Output the (x, y) coordinate of the center of the cell containing the given text.  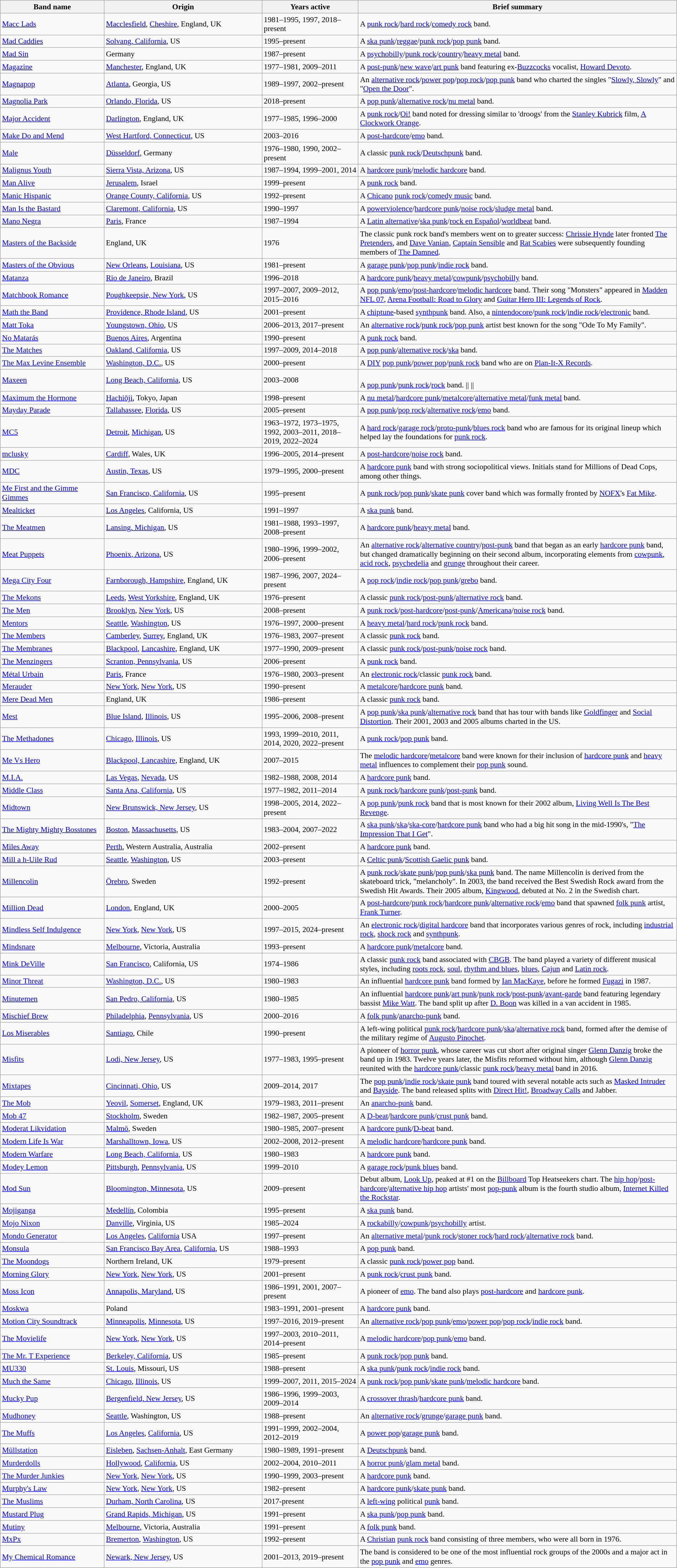
Millencolin (52, 881)
Magnolia Park (52, 101)
A psychobilly/punk rock/country/heavy metal band. (517, 54)
1979–present (310, 1262)
Blue Island, Illinois, US (183, 717)
Make Do and Mend (52, 136)
Origin (183, 7)
1985–present (310, 1356)
A punk rock/pop punk/skate punk cover band which was formally fronted by NOFX's Fat Mike. (517, 493)
Mojiganga (52, 1211)
New Brunswick, New Jersey, US (183, 808)
Merauder (52, 687)
A Latin alternative/ska punk/rock en Español/worldbeat band. (517, 221)
An electronic rock/classic punk rock band. (517, 674)
Medellín, Colombia (183, 1211)
A post-punk/new wave/art punk band featuring ex-Buzzcocks vocalist, Howard Devoto. (517, 67)
1995–2006, 2008–present (310, 717)
Yeovil, Somerset, England, UK (183, 1103)
Moderat Likvidation (52, 1129)
1999–2007, 2011, 2015–2024 (310, 1382)
Magnapop (52, 84)
Austin, Texas, US (183, 471)
Phoenix, Arizona, US (183, 554)
Grand Rapids, Michigan, US (183, 1514)
A hardcore punk band with strong sociopolitical views. Initials stand for Millions of Dead Cops, among other things. (517, 471)
San Francisco Bay Area, California, US (183, 1249)
Malmö, Sweden (183, 1129)
Örebro, Sweden (183, 881)
Marshalltown, Iowa, US (183, 1142)
1976–1997, 2000–present (310, 623)
An anarcho-punk band. (517, 1103)
A post-hardcore/emo band. (517, 136)
New Orleans, Louisiana, US (183, 265)
The Murder Junkies (52, 1476)
Los Angeles, California USA (183, 1236)
1980–1996, 1999–2002, 2006–present (310, 554)
Claremont, California, US (183, 209)
Minneapolis, Minnesota, US (183, 1322)
Meat Puppets (52, 554)
Mega City Four (52, 581)
Buenos Aires, Argentina (183, 338)
A crossover thrash/hardcore punk band. (517, 1398)
Mod Sun (52, 1188)
2008–present (310, 611)
Mindless Self Indulgence (52, 930)
1986–present (310, 700)
Me Vs Hero (52, 761)
Matt Toka (52, 325)
Maximum the Hormone (52, 398)
A hardcore punk/metalcore band. (517, 947)
A punk rock/pop punk/skate punk/melodic hardcore band. (517, 1382)
MDC (52, 471)
A Christian punk rock band consisting of three members, who were all born in 1976. (517, 1539)
A ska punk/punk rock/indie rock band. (517, 1369)
A pop punk band. (517, 1249)
Mustard Plug (52, 1514)
Solvang, California, US (183, 41)
The Methadones (52, 738)
2009–present (310, 1188)
1974–1986 (310, 964)
An electronic rock/digital hardcore band that incorporates various genres of rock, including industrial rock, shock rock and synthpunk. (517, 930)
Male (52, 153)
2017-present (310, 1502)
1993, 1999–2010, 2011, 2014, 2020, 2022–present (310, 738)
Detroit, Michigan, US (183, 432)
1976–present (310, 598)
A hardcore punk/melodic hardcore band. (517, 170)
Mano Negra (52, 221)
A punk rock/hardcore punk/post-punk band. (517, 791)
1976–1980, 1990, 2002–present (310, 153)
Moskwa (52, 1309)
Modern Life Is War (52, 1142)
2009–2014, 2017 (310, 1086)
Bergenfield, New Jersey, US (183, 1398)
1981–present (310, 265)
1977–1982, 2011–2014 (310, 791)
Providence, Rhode Island, US (183, 312)
The band is considered to be one of the most influential rock groups of the 2000s and a major act in the pop punk and emo genres. (517, 1557)
San Pedro, California, US (183, 998)
Perth, Western Australia, Australia (183, 847)
A DIY pop punk/power pop/punk rock band who are on Plan-It-X Records. (517, 363)
2018–present (310, 101)
1976–1983, 2007–present (310, 636)
Atlanta, Georgia, US (183, 84)
Man Alive (52, 183)
Malignus Youth (52, 170)
Mealticket (52, 511)
A Deutschpunk band. (517, 1451)
Murphy's Law (52, 1489)
A pioneer of emo. The band also plays post-hardcore and hardcore punk. (517, 1291)
Santa Ana, California, US (183, 791)
Modern Warfare (52, 1154)
Mindsnare (52, 947)
Cincinnati, Ohio, US (183, 1086)
1990–1997 (310, 209)
1987–present (310, 54)
1963–1972, 1973–1975, 1992, 2003–2011, 2018–2019, 2022–2024 (310, 432)
2002–2004, 2010–2011 (310, 1463)
2000–2005 (310, 908)
A pop punk/alternative rock/ska band. (517, 350)
A chiptune-based synthpunk band. Also, a nintendocore/punk rock/indie rock/electronic band. (517, 312)
1982–1988, 2008, 2014 (310, 778)
The Muffs (52, 1433)
Oakland, California, US (183, 350)
A hardcore punk/heavy metal band. (517, 528)
Mayday Parade (52, 410)
A nu metal/hardcore punk/metalcore/alternative metal/funk metal band. (517, 398)
Métal Urbain (52, 674)
1976 (310, 244)
Minor Threat (52, 981)
A D-beat/hardcore punk/crust punk band. (517, 1116)
1996–2005, 2014–present (310, 454)
Maxeen (52, 381)
A post-hardcore/punk rock/hardcore punk/alternative rock/emo band that spawned folk punk artist, Frank Turner. (517, 908)
Orange County, California, US (183, 196)
1979–1995, 2000–present (310, 471)
Brooklyn, New York, US (183, 611)
An alternative rock/power pop/pop rock/pop punk band who charted the singles "Slowly, Slowly" and "Open the Door". (517, 84)
Northern Ireland, UK (183, 1262)
St. Louis, Missouri, US (183, 1369)
A punk rock/crust punk band. (517, 1274)
Mink DeVille (52, 964)
Las Vegas, Nevada, US (183, 778)
1990–1999, 2003–present (310, 1476)
Mojo Nixon (52, 1223)
Annapolis, Maryland, US (183, 1291)
Germany (183, 54)
Hollywood, California, US (183, 1463)
Band name (52, 7)
Mucky Pup (52, 1398)
A rockabilly/cowpunk/psychobilly artist. (517, 1223)
Sierra Vista, Arizona, US (183, 170)
A left-wing political punk band. (517, 1502)
A Chicano punk rock/comedy music band. (517, 196)
The Mekons (52, 598)
Orlando, Florida, US (183, 101)
Lodi, New Jersey, US (183, 1060)
2003–2008 (310, 381)
1980–1985, 2007–present (310, 1129)
My Chemical Romance (52, 1557)
Manic Hispanic (52, 196)
1997–2007, 2009–2012, 2015–2016 (310, 295)
Mill a h-Uile Rud (52, 860)
An alternative rock/grunge/garage punk band. (517, 1416)
A pop rock/indie rock/pop punk/grebo band. (517, 581)
Scranton, Pennsylvania, US (183, 661)
Durham, North Carolina, US (183, 1502)
2002–2008, 2012–present (310, 1142)
Philadelphia, Pennsylvania, US (183, 1016)
1987–1994, 1999–2001, 2014 (310, 170)
A folk punk/anarcho-punk band. (517, 1016)
M.I.A. (52, 778)
1987–1994 (310, 221)
MU330 (52, 1369)
Leeds, West Yorkshire, England, UK (183, 598)
A pop punk/punk rock/rock band. || || (517, 381)
A classic punk rock/power pop band. (517, 1262)
Mere Dead Men (52, 700)
The Matches (52, 350)
A ska punk/pop punk band. (517, 1514)
1986–1996, 1999–2003, 2009–2014 (310, 1398)
1998–2005, 2014, 2022–present (310, 808)
Camberley, Surrey, England, UK (183, 636)
2006–present (310, 661)
2003–present (310, 860)
Mischief Brew (52, 1016)
1983–1991, 2001–present (310, 1309)
An influential hardcore punk band formed by Ian MacKaye, before he formed Fugazi in 1987. (517, 981)
2000–2016 (310, 1016)
Midtown (52, 808)
Mudhoney (52, 1416)
A pop punk/punk rock band that is most known for their 2002 album, Living Well Is The Best Revenge. (517, 808)
Mutiny (52, 1527)
Poughkeepsie, New York, US (183, 295)
Morning Glory (52, 1274)
A Celtic punk/Scottish Gaelic punk band. (517, 860)
Danville, Virginia, US (183, 1223)
A pop punk/alternative rock/nu metal band. (517, 101)
1987–1996, 2007, 2024–present (310, 581)
A punk rock/hard rock/comedy rock band. (517, 24)
1991–1997 (310, 511)
A hardcore punk/D-beat band. (517, 1129)
1980–1989, 1991–present (310, 1451)
Tallahassee, Florida, US (183, 410)
A ska punk/reggae/punk rock/pop punk band. (517, 41)
1985–2024 (310, 1223)
Years active (310, 7)
The Mighty Mighty Bosstones (52, 829)
1991–1999, 2002–2004, 2012–2019 (310, 1433)
1981–1988, 1993–1997, 2008–present (310, 528)
1997–2016, 2019–present (310, 1322)
1982–present (310, 1489)
Mest (52, 717)
Matanza (52, 278)
Los Miserables (52, 1033)
Million Dead (52, 908)
Minutemen (52, 998)
The Mob (52, 1103)
A garage rock/punk blues band. (517, 1167)
A garage punk/pop punk/indie rock band. (517, 265)
A power pop/garage punk band. (517, 1433)
Monsula (52, 1249)
Bloomington, Minnesota, US (183, 1188)
The Men (52, 611)
Major Accident (52, 119)
1980–1985 (310, 998)
1998–present (310, 398)
The Muslims (52, 1502)
Mob 47 (52, 1116)
A classic punk rock/post-punk/alternative rock band. (517, 598)
The Movielife (52, 1338)
Darlington, England, UK (183, 119)
1986–1991, 2001, 2007–present (310, 1291)
1997–2009, 2014–2018 (310, 350)
Mixtapes (52, 1086)
Boston, Massachusetts, US (183, 829)
The Membranes (52, 649)
A hardcore punk/skate punk band. (517, 1489)
1996–2018 (310, 278)
Jerusalem, Israel (183, 183)
Math the Band (52, 312)
A post-hardcore/noise rock band. (517, 454)
Mentors (52, 623)
2006–2013, 2017–present (310, 325)
An alternative metal/punk rock/stoner rock/hard rock/alternative rock band. (517, 1236)
Murderdolls (52, 1463)
Hachiōji, Tokyo, Japan (183, 398)
1997–present (310, 1236)
Motion City Soundtrack (52, 1322)
2000–present (310, 363)
Müllstation (52, 1451)
A classic punk rock/Deutschpunk band. (517, 153)
An alternative rock/pop punk/emo/power pop/pop rock/indie rock band. (517, 1322)
Miles Away (52, 847)
A classic punk rock/post-punk/noise rock band. (517, 649)
1977–1990, 2009–present (310, 649)
A heavy metal/hard rock/punk rock band. (517, 623)
The Mr. T Experience (52, 1356)
Eisleben, Sachsen-Anhalt, East Germany (183, 1451)
1977–1985, 1996–2000 (310, 119)
1977–1983, 1995–present (310, 1060)
Modey Lemon (52, 1167)
Matchbook Romance (52, 295)
1999–2010 (310, 1167)
Mad Caddies (52, 41)
Mondo Generator (52, 1236)
MxPx (52, 1539)
1999–present (310, 183)
Pittsburgh, Pennsylvania, US (183, 1167)
Macc Lads (52, 24)
Rio de Janeiro, Brazil (183, 278)
A hard rock/garage rock/proto-punk/blues rock band who are famous for its original lineup which helped lay the foundations for punk rock. (517, 432)
A ska punk/ska/ska-core/hardcore punk band who had a big hit song in the mid-1990's, "The Impression That I Get". (517, 829)
Me First and the Gimme Gimmes (52, 493)
Mad Sin (52, 54)
Youngstown, Ohio, US (183, 325)
A horror punk/glam metal band. (517, 1463)
Farnborough, Hampshire, England, UK (183, 581)
2001–2013, 2019–present (310, 1557)
The melodic hardcore/metalcore band were known for their inclusion of hardcore punk and heavy metal influences to complement their pop punk sound. (517, 761)
1983–2004, 2007–2022 (310, 829)
Lansing, Michigan, US (183, 528)
An alternative rock/punk rock/pop punk artist best known for the song "Ode To My Family". (517, 325)
2003–2016 (310, 136)
London, England, UK (183, 908)
A folk punk band. (517, 1527)
Düsseldorf, Germany (183, 153)
1976–1980, 2003–present (310, 674)
A punk rock/Oi! band noted for dressing similar to 'droogs' from the Stanley Kubrick film, A Clockwork Orange. (517, 119)
1997–2015, 2024–present (310, 930)
Moss Icon (52, 1291)
Cardiff, Wales, UK (183, 454)
A powerviolence/hardcore punk/noise rock/sludge metal band. (517, 209)
Magazine (52, 67)
2005–present (310, 410)
Brief summary (517, 7)
MC5 (52, 432)
Masters of the Backside (52, 244)
Bremerton, Washington, US (183, 1539)
Manchester, England, UK (183, 67)
1988–1993 (310, 1249)
mclusky (52, 454)
The Meatmen (52, 528)
1997–2003, 2010–2011, 2014–present (310, 1338)
Macclesfield, Cheshire, England, UK (183, 24)
A melodic hardcore/pop punk/emo band. (517, 1338)
Berkeley, California, US (183, 1356)
1982–1987, 2005–present (310, 1116)
2002–present (310, 847)
A metalcore/hardcore punk band. (517, 687)
1979–1983, 2011–present (310, 1103)
A melodic hardcore/hardcore punk band. (517, 1142)
West Hartford, Connecticut, US (183, 136)
Santiago, Chile (183, 1033)
The Max Levine Ensemble (52, 363)
No Matarás (52, 338)
Misfits (52, 1060)
2007–2015 (310, 761)
Much the Same (52, 1382)
Newark, New Jersey, US (183, 1557)
A left-wing political punk rock/hardcore punk/ska/alternative rock band, formed after the demise of the military regime of Augusto Pinochet. (517, 1033)
1981–1995, 1997, 2018–present (310, 24)
Masters of the Obvious (52, 265)
A pop punk/pop rock/alternative rock/emo band. (517, 410)
Middle Class (52, 791)
The Members (52, 636)
1993–present (310, 947)
Stockholm, Sweden (183, 1116)
1977–1981, 2009–2011 (310, 67)
A hardcore punk/heavy metal/cowpunk/psychobilly band. (517, 278)
Man Is the Bastard (52, 209)
The Moondogs (52, 1262)
Poland (183, 1309)
A punk rock/post-hardcore/post-punk/Americana/noise rock band. (517, 611)
The Menzingers (52, 661)
1989–1997, 2002–present (310, 84)
